Detect which cell encompasses the target text, then output its [x, y] center coordinate. 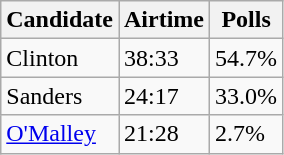
Candidate [60, 20]
Sanders [60, 96]
Airtime [164, 20]
O'Malley [60, 134]
24:17 [164, 96]
54.7% [246, 58]
21:28 [164, 134]
Clinton [60, 58]
33.0% [246, 96]
2.7% [246, 134]
38:33 [164, 58]
Polls [246, 20]
